For the text-containing cell, return its midpoint in (X, Y) coordinate format. 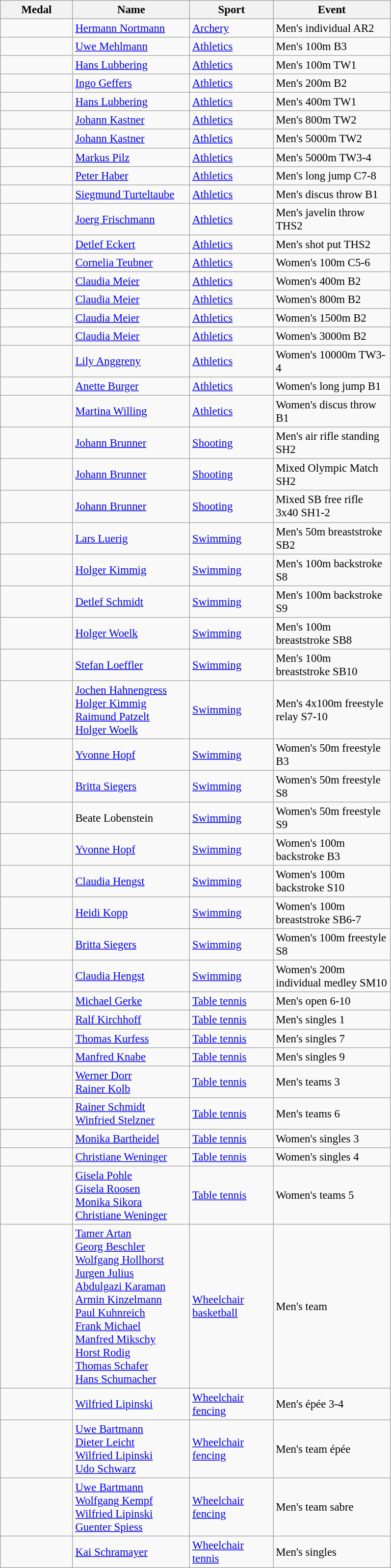
Women's 100m freestyle S8 (332, 944)
Men's individual AR2 (332, 28)
Women's discus throw B1 (332, 412)
Men's 100m breaststroke SB8 (332, 633)
Thomas Kurfess (131, 1038)
Men's discus throw B1 (332, 194)
Men's 5000m TW3-4 (332, 157)
Men's long jump C7-8 (332, 176)
Joerg Frischmann (131, 219)
Lily Anggreny (131, 362)
Wheelchair tennis (232, 1552)
Men's javelin throw THS2 (332, 219)
Men's team sabre (332, 1507)
Sport (232, 10)
Men's singles 7 (332, 1038)
Men's air rifle standing SH2 (332, 443)
Stefan Loeffler (131, 665)
Siegmund Turteltaube (131, 194)
Men's 5000m TW2 (332, 139)
Men's teams 3 (332, 1082)
Wheelchair basketball (232, 1306)
Heidi Kopp (131, 913)
Name (131, 10)
Women's singles 3 (332, 1138)
Holger Woelk (131, 633)
Mixed SB free rifle 3x40 SH1-2 (332, 507)
Lars Luerig (131, 538)
Men's singles 9 (332, 1057)
Women's teams 5 (332, 1195)
Men's 100m TW1 (332, 65)
Detlef Schmidt (131, 601)
Men's 200m B2 (332, 83)
Women's 100m backstroke S10 (332, 882)
Men's teams 6 (332, 1113)
Mixed Olympic Match SH2 (332, 475)
Werner Dorr Rainer Kolb (131, 1082)
Rainer Schmidt Winfried Stelzner (131, 1113)
Uwe Mehlmann (131, 47)
Women's 100m backstroke B3 (332, 850)
Markus Pilz (131, 157)
Men's 50m breaststroke SB2 (332, 538)
Women's 3000m B2 (332, 336)
Men's 4x100m freestyle relay S7-10 (332, 710)
Holger Kimmig (131, 570)
Peter Haber (131, 176)
Uwe Bartmann Dieter Leicht Wilfried Lipinski Udo Schwarz (131, 1449)
Women's 100m C5-6 (332, 263)
Women's 800m B2 (332, 300)
Men's shot put THS2 (332, 244)
Archery (232, 28)
Men's 100m backstroke S9 (332, 601)
Men's 800m TW2 (332, 120)
Gisela Pohle Gisela Roosen Monika Sikora Christiane Weninger (131, 1195)
Men's team épée (332, 1449)
Men's 100m breaststroke SB10 (332, 665)
Women's 10000m TW3-4 (332, 362)
Hermann Nortmann (131, 28)
Men's épée 3-4 (332, 1404)
Men's 100m B3 (332, 47)
Women's 200m individual medley SM10 (332, 977)
Monika Bartheidel (131, 1138)
Anette Burger (131, 386)
Women's 50m freestyle S8 (332, 786)
Women's singles 4 (332, 1157)
Manfred Knabe (131, 1057)
Men's 400m TW1 (332, 102)
Women's 1500m B2 (332, 318)
Detlef Eckert (131, 244)
Women's 100m breaststroke SB6-7 (332, 913)
Ingo Geffers (131, 83)
Michael Gerke (131, 1002)
Jochen Hahnengress Holger Kimmig Raimund Patzelt Holger Woelk (131, 710)
Ralf Kirchhoff (131, 1020)
Women's 50m freestyle B3 (332, 755)
Christiane Weninger (131, 1157)
Women's long jump B1 (332, 386)
Martina Willing (131, 412)
Men's singles 1 (332, 1020)
Beate Lobenstein (131, 818)
Wilfried Lipinski (131, 1404)
Women's 50m freestyle S9 (332, 818)
Men's singles (332, 1552)
Uwe Bartmann Wolfgang Kempf Wilfried Lipinski Guenter Spiess (131, 1507)
Cornelia Teubner (131, 263)
Men's 100m backstroke S8 (332, 570)
Women's 400m B2 (332, 281)
Medal (36, 10)
Event (332, 10)
Kai Schramayer (131, 1552)
Men's team (332, 1306)
Men's open 6-10 (332, 1002)
